From the cell containing the given text, extract its center point as (X, Y) coordinate. 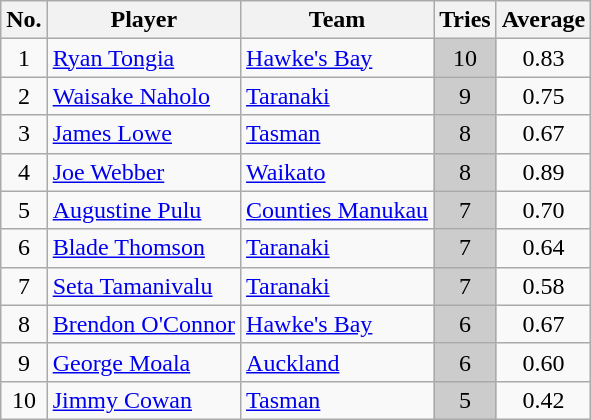
Seta Tamanivalu (144, 286)
Joe Webber (144, 172)
0.58 (544, 286)
0.83 (544, 58)
Auckland (338, 362)
0.70 (544, 210)
Average (544, 20)
Ryan Tongia (144, 58)
Jimmy Cowan (144, 400)
Waikato (338, 172)
Augustine Pulu (144, 210)
Brendon O'Connor (144, 324)
Player (144, 20)
1 (24, 58)
Blade Thomson (144, 248)
3 (24, 134)
2 (24, 96)
Tries (466, 20)
4 (24, 172)
Team (338, 20)
0.89 (544, 172)
George Moala (144, 362)
0.60 (544, 362)
0.75 (544, 96)
0.42 (544, 400)
Waisake Naholo (144, 96)
James Lowe (144, 134)
0.64 (544, 248)
Counties Manukau (338, 210)
No. (24, 20)
